From the cell containing the given text, extract its center point as [X, Y] coordinate. 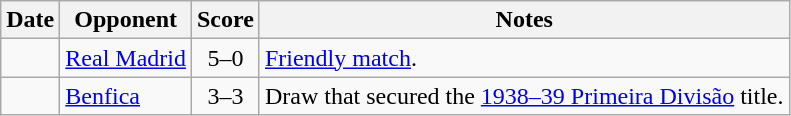
Score [225, 20]
3–3 [225, 96]
Notes [524, 20]
Benfica [126, 96]
Real Madrid [126, 58]
Friendly match. [524, 58]
Opponent [126, 20]
5–0 [225, 58]
Draw that secured the 1938–39 Primeira Divisão title. [524, 96]
Date [30, 20]
